Determine the (X, Y) coordinate at the center of the cell enclosing the given text.  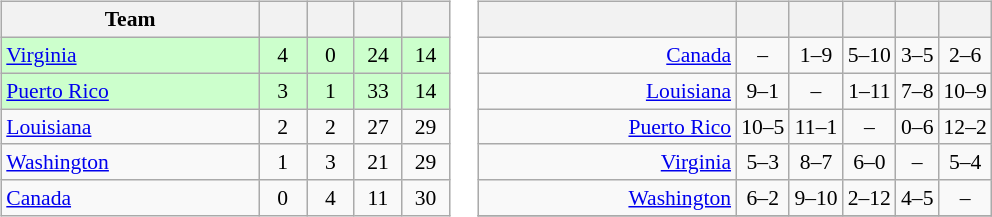
0–6 (918, 127)
24 (378, 55)
7–8 (918, 91)
12–2 (964, 127)
33 (378, 91)
1–11 (870, 91)
9–10 (816, 198)
27 (378, 127)
5–10 (870, 55)
4–5 (918, 198)
6–0 (870, 162)
1–9 (816, 55)
5–3 (762, 162)
Team (130, 20)
10–9 (964, 91)
11–1 (816, 127)
30 (426, 198)
10–5 (762, 127)
3–5 (918, 55)
2–6 (964, 55)
5–4 (964, 162)
2–12 (870, 198)
9–1 (762, 91)
21 (378, 162)
6–2 (762, 198)
8–7 (816, 162)
11 (378, 198)
